Output the (X, Y) coordinate of the center of the cell containing the given text.  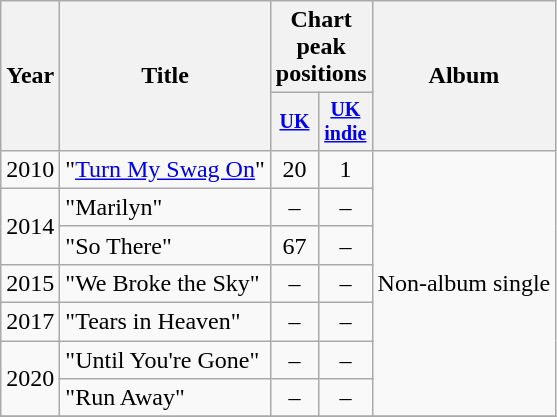
Non-album single (464, 283)
"We Broke the Sky" (165, 283)
67 (294, 245)
"Until You're Gone" (165, 360)
2014 (30, 226)
Year (30, 76)
Title (165, 76)
2020 (30, 379)
1 (346, 169)
Album (464, 76)
20 (294, 169)
"So There" (165, 245)
2010 (30, 169)
UK (294, 122)
Chart peak positions (321, 47)
"Run Away" (165, 398)
2017 (30, 322)
"Marilyn" (165, 207)
2015 (30, 283)
"Turn My Swag On" (165, 169)
UK indie (346, 122)
"Tears in Heaven" (165, 322)
